Detect which cell encompasses the target text, then output its (x, y) center coordinate. 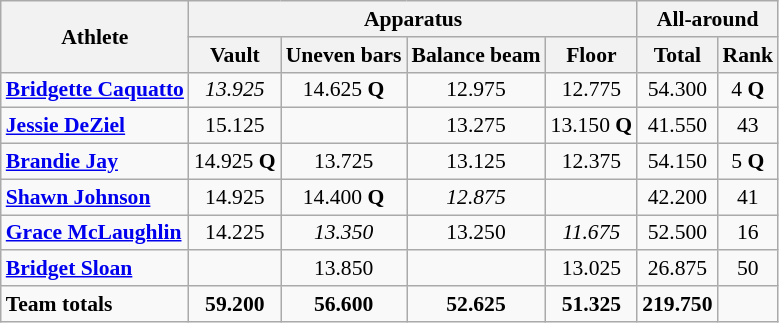
12.775 (592, 90)
13.350 (344, 233)
All-around (708, 19)
Jessie DeZiel (95, 126)
5 Q (748, 162)
14.625 Q (344, 90)
50 (748, 269)
Team totals (95, 304)
54.150 (677, 162)
51.325 (592, 304)
52.500 (677, 233)
Uneven bars (344, 55)
Rank (748, 55)
13.125 (476, 162)
Bridgette Caquatto (95, 90)
Shawn Johnson (95, 197)
11.675 (592, 233)
12.875 (476, 197)
14.925 (235, 197)
Bridget Sloan (95, 269)
14.225 (235, 233)
41.550 (677, 126)
14.925 Q (235, 162)
13.850 (344, 269)
13.025 (592, 269)
13.275 (476, 126)
42.200 (677, 197)
Total (677, 55)
54.300 (677, 90)
Balance beam (476, 55)
26.875 (677, 269)
Apparatus (413, 19)
219.750 (677, 304)
14.400 Q (344, 197)
4 Q (748, 90)
52.625 (476, 304)
13.150 Q (592, 126)
41 (748, 197)
43 (748, 126)
16 (748, 233)
Grace McLaughlin (95, 233)
59.200 (235, 304)
56.600 (344, 304)
Floor (592, 55)
13.725 (344, 162)
12.375 (592, 162)
Brandie Jay (95, 162)
13.925 (235, 90)
Vault (235, 55)
13.250 (476, 233)
15.125 (235, 126)
12.975 (476, 90)
Athlete (95, 36)
